Locate the cell with the specified text and output its [x, y] center coordinate. 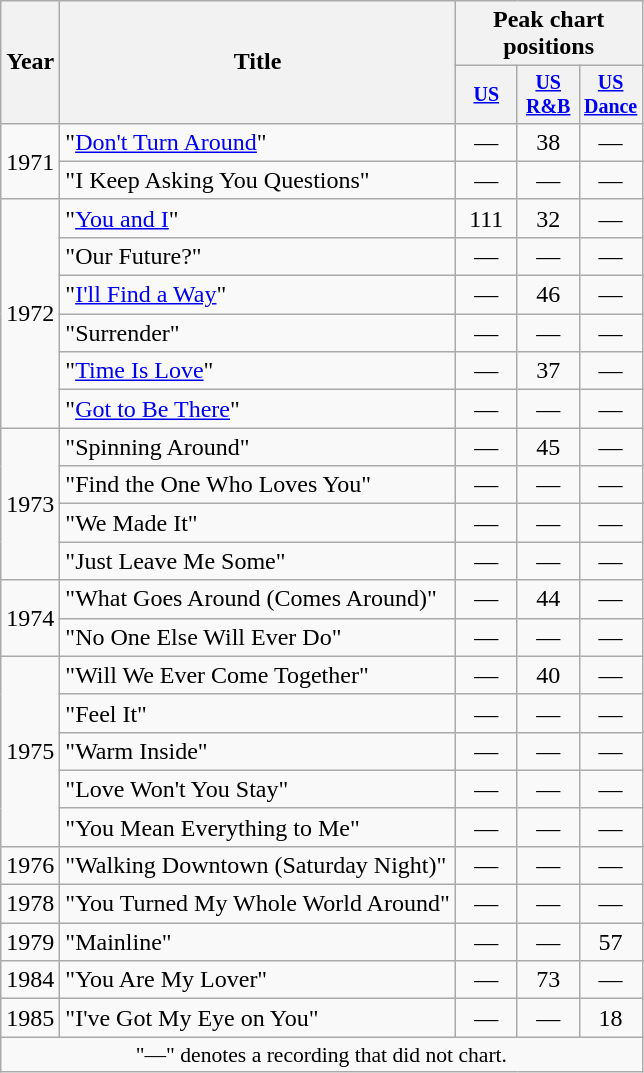
57 [610, 942]
"No One Else Will Ever Do" [258, 637]
"Feel It" [258, 713]
US Dance [610, 94]
"Don't Turn Around" [258, 142]
"Walking Downtown (Saturday Night)" [258, 865]
"You and I" [258, 218]
"Spinning Around" [258, 447]
1985 [30, 1018]
"—" denotes a recording that did not chart. [322, 1055]
"You Turned My Whole World Around" [258, 904]
1972 [30, 313]
46 [548, 295]
"You Are My Lover" [258, 980]
"Surrender" [258, 333]
111 [486, 218]
"Our Future?" [258, 256]
1976 [30, 865]
"Time Is Love" [258, 371]
18 [610, 1018]
73 [548, 980]
Peak chart positions [548, 34]
1975 [30, 751]
US R&B [548, 94]
"You Mean Everything to Me" [258, 827]
44 [548, 599]
"Warm Inside" [258, 751]
38 [548, 142]
1973 [30, 504]
1984 [30, 980]
1978 [30, 904]
"I'll Find a Way" [258, 295]
"Find the One Who Loves You" [258, 485]
32 [548, 218]
45 [548, 447]
1979 [30, 942]
"Love Won't You Stay" [258, 789]
"We Made It" [258, 523]
Year [30, 62]
"I've Got My Eye on You" [258, 1018]
40 [548, 675]
US [486, 94]
Title [258, 62]
"Just Leave Me Some" [258, 561]
"Mainline" [258, 942]
1974 [30, 618]
"Got to Be There" [258, 409]
"I Keep Asking You Questions" [258, 180]
1971 [30, 161]
37 [548, 371]
"What Goes Around (Comes Around)" [258, 599]
"Will We Ever Come Together" [258, 675]
